Return the (X, Y) coordinate for the center point of the cell that contains the specified text.  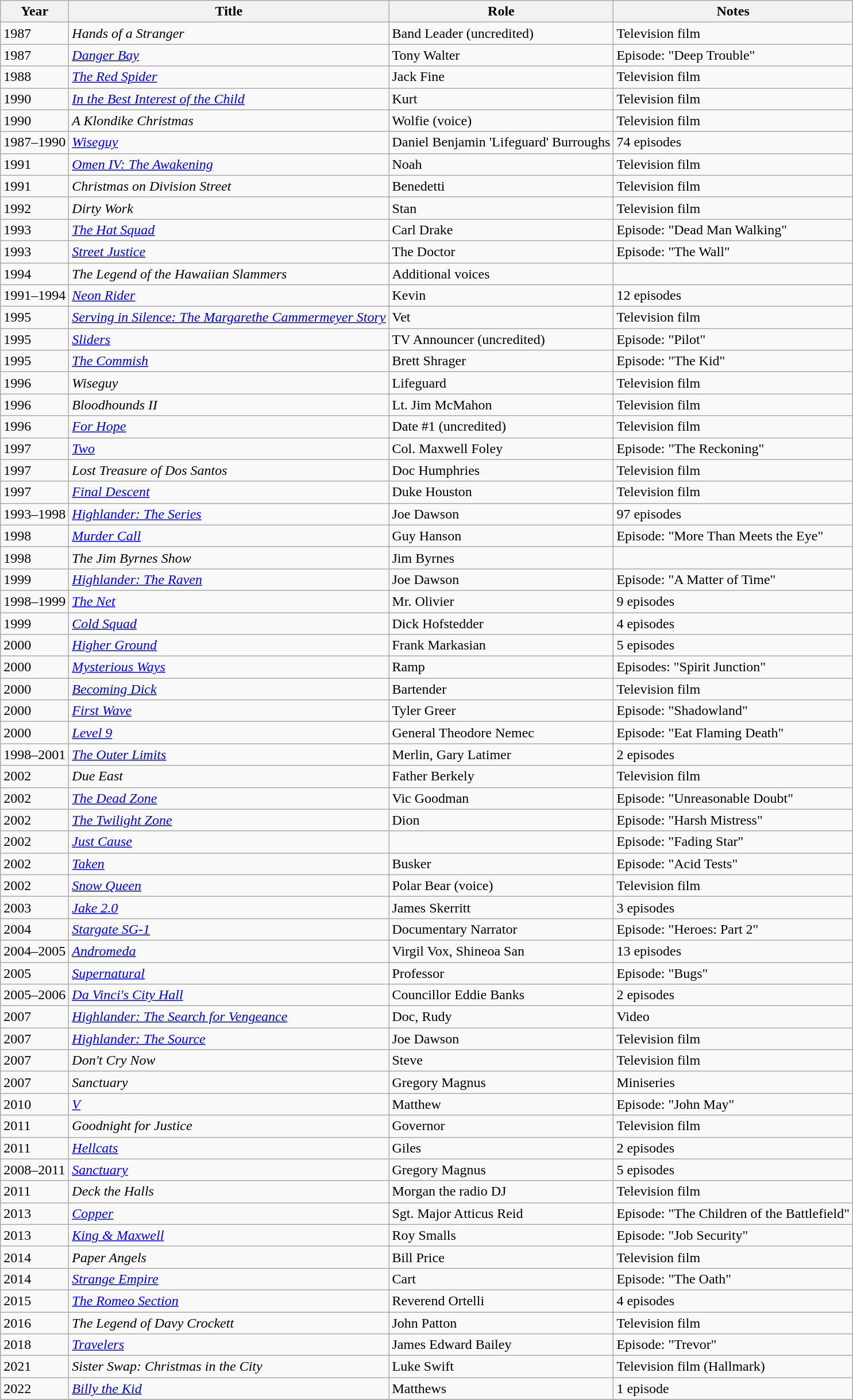
Dion (501, 820)
Tyler Greer (501, 711)
2016 (34, 1322)
Dirty Work (229, 208)
John Patton (501, 1322)
Cart (501, 1279)
Episode: "Pilot" (733, 339)
Episode: "Deep Trouble" (733, 55)
Television film (Hallmark) (733, 1367)
The Twilight Zone (229, 820)
The Hat Squad (229, 230)
The Doctor (501, 252)
Snow Queen (229, 885)
Mr. Olivier (501, 601)
Episode: "Heroes: Part 2" (733, 929)
Da Vinci's City Hall (229, 995)
Episode: "The Children of the Battlefield" (733, 1213)
Morgan the radio DJ (501, 1192)
Video (733, 1017)
First Wave (229, 711)
Luke Swift (501, 1367)
2010 (34, 1104)
13 episodes (733, 951)
Carl Drake (501, 230)
Episode: "More Than Meets the Eye" (733, 536)
Frank Markasian (501, 645)
The Legend of Davy Crockett (229, 1322)
Episode: "Acid Tests" (733, 864)
Role (501, 11)
Wolfie (voice) (501, 121)
9 episodes (733, 601)
Kurt (501, 99)
Episodes: "Spirit Junction" (733, 667)
Deck the Halls (229, 1192)
2015 (34, 1301)
Neon Rider (229, 296)
Highlander: The Search for Vengeance (229, 1017)
TV Announcer (uncredited) (501, 339)
3 episodes (733, 907)
General Theodore Nemec (501, 733)
2004 (34, 929)
1998–2001 (34, 755)
Additional voices (501, 274)
Governor (501, 1126)
Level 9 (229, 733)
Col. Maxwell Foley (501, 448)
Episode: "Dead Man Walking" (733, 230)
Jim Byrnes (501, 558)
The Outer Limits (229, 755)
Father Berkely (501, 776)
Episode: "Eat Flaming Death" (733, 733)
Vic Goodman (501, 798)
1993–1998 (34, 514)
Stargate SG-1 (229, 929)
Episode: "Shadowland" (733, 711)
Copper (229, 1213)
The Jim Byrnes Show (229, 558)
1998–1999 (34, 601)
Bloodhounds II (229, 405)
12 episodes (733, 296)
Year (34, 11)
Benedetti (501, 186)
Date #1 (uncredited) (501, 427)
Highlander: The Series (229, 514)
V (229, 1104)
Highlander: The Source (229, 1039)
Episode: "The Kid" (733, 361)
Noah (501, 164)
Two (229, 448)
Paper Angels (229, 1257)
Billy the Kid (229, 1389)
Duke Houston (501, 492)
The Dead Zone (229, 798)
Episode: "Fading Star" (733, 842)
Don't Cry Now (229, 1061)
Andromeda (229, 951)
Episode: "Job Security" (733, 1235)
Brett Shrager (501, 361)
King & Maxwell (229, 1235)
Daniel Benjamin 'Lifeguard' Burroughs (501, 142)
Cold Squad (229, 623)
2004–2005 (34, 951)
Merlin, Gary Latimer (501, 755)
Matthew (501, 1104)
Doc, Rudy (501, 1017)
Documentary Narrator (501, 929)
Notes (733, 11)
1988 (34, 77)
A Klondike Christmas (229, 121)
James Edward Bailey (501, 1345)
Christmas on Division Street (229, 186)
Jack Fine (501, 77)
Strange Empire (229, 1279)
Lifeguard (501, 383)
In the Best Interest of the Child (229, 99)
Dick Hofstedder (501, 623)
Virgil Vox, Shineoa San (501, 951)
Episode: "The Reckoning" (733, 448)
Sliders (229, 339)
Lost Treasure of Dos Santos (229, 470)
Street Justice (229, 252)
Supernatural (229, 973)
Serving in Silence: The Margarethe Cammermeyer Story (229, 318)
Vet (501, 318)
1987–1990 (34, 142)
Polar Bear (voice) (501, 885)
Lt. Jim McMahon (501, 405)
Episode: "Trevor" (733, 1345)
97 episodes (733, 514)
Mysterious Ways (229, 667)
2005–2006 (34, 995)
Stan (501, 208)
Just Cause (229, 842)
Guy Hanson (501, 536)
2018 (34, 1345)
Kevin (501, 296)
Professor (501, 973)
Bill Price (501, 1257)
Roy Smalls (501, 1235)
Miniseries (733, 1082)
Jake 2.0 (229, 907)
Goodnight for Justice (229, 1126)
Matthews (501, 1389)
Giles (501, 1148)
Taken (229, 864)
Bartender (501, 689)
Band Leader (uncredited) (501, 33)
2005 (34, 973)
The Red Spider (229, 77)
Final Descent (229, 492)
The Commish (229, 361)
Title (229, 11)
Sister Swap: Christmas in the City (229, 1367)
The Net (229, 601)
1991–1994 (34, 296)
2021 (34, 1367)
Omen IV: The Awakening (229, 164)
Becoming Dick (229, 689)
James Skerritt (501, 907)
1 episode (733, 1389)
The Legend of the Hawaiian Slammers (229, 274)
1994 (34, 274)
Sgt. Major Atticus Reid (501, 1213)
2022 (34, 1389)
Reverend Ortelli (501, 1301)
Episode: "The Oath" (733, 1279)
Councillor Eddie Banks (501, 995)
Doc Humphries (501, 470)
Episode: "Harsh Mistress" (733, 820)
Hellcats (229, 1148)
The Romeo Section (229, 1301)
2008–2011 (34, 1170)
Travelers (229, 1345)
74 episodes (733, 142)
Highlander: The Raven (229, 579)
Ramp (501, 667)
Episode: "The Wall" (733, 252)
Episode: "Unreasonable Doubt" (733, 798)
1992 (34, 208)
Higher Ground (229, 645)
Hands of a Stranger (229, 33)
Danger Bay (229, 55)
Murder Call (229, 536)
Episode: "John May" (733, 1104)
For Hope (229, 427)
Due East (229, 776)
2003 (34, 907)
Steve (501, 1061)
Busker (501, 864)
Episode: "Bugs" (733, 973)
Tony Walter (501, 55)
Episode: "A Matter of Time" (733, 579)
